Locate the cell with the specified text and output its [X, Y] center coordinate. 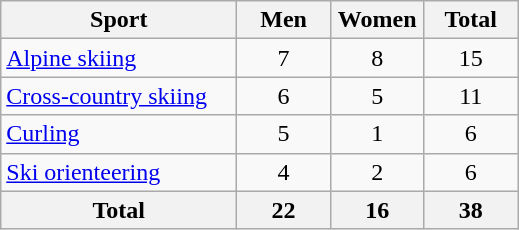
16 [377, 210]
4 [284, 172]
Sport [119, 20]
Women [377, 20]
7 [284, 58]
Men [284, 20]
Ski orienteering [119, 172]
2 [377, 172]
11 [471, 96]
38 [471, 210]
Curling [119, 134]
8 [377, 58]
22 [284, 210]
Cross-country skiing [119, 96]
15 [471, 58]
Alpine skiing [119, 58]
1 [377, 134]
